Find where the given text appears and provide that cell's center as (x, y) coordinate. 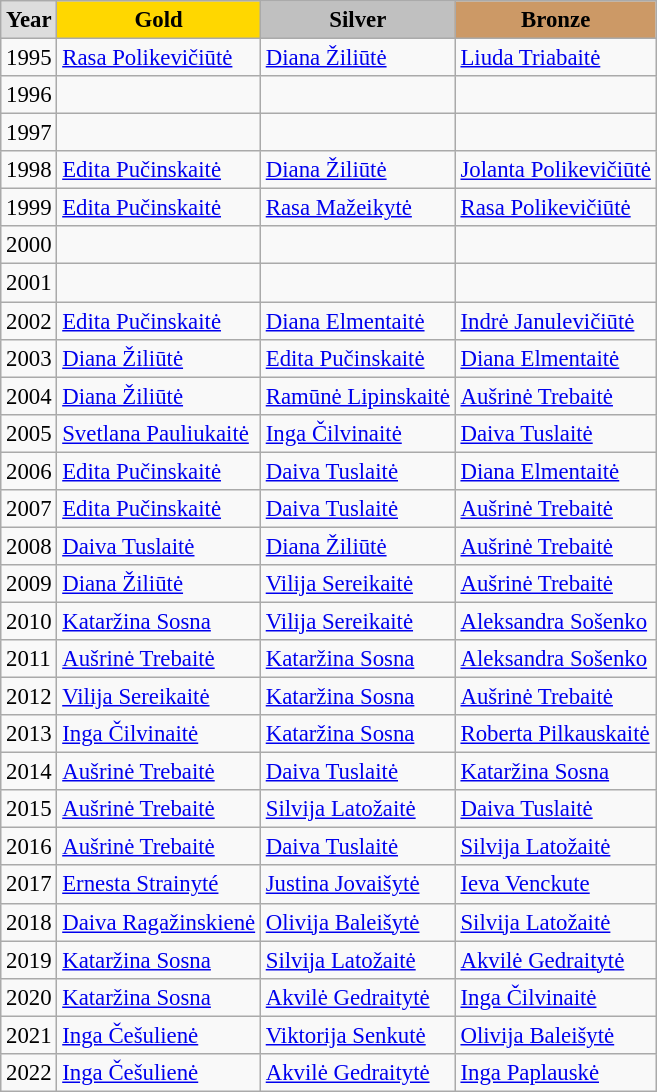
Rasa Mažeikytė (358, 208)
Liuda Triabaitė (556, 58)
2009 (29, 584)
1995 (29, 58)
2000 (29, 245)
Silver (358, 20)
Year (29, 20)
2002 (29, 321)
Gold (159, 20)
1997 (29, 133)
Ramūnė Lipinskaitė (358, 396)
2006 (29, 471)
Ernesta Strainyté (159, 885)
2022 (29, 1073)
Viktorija Senkutė (358, 1035)
Inga Paplauskė (556, 1073)
Daiva Ragažinskienė (159, 922)
Svetlana Pauliukaitė (159, 433)
2015 (29, 809)
2003 (29, 358)
2011 (29, 659)
2018 (29, 922)
2016 (29, 847)
2005 (29, 433)
2013 (29, 734)
2019 (29, 960)
Ieva Venckute (556, 885)
Bronze (556, 20)
2020 (29, 997)
Jolanta Polikevičiūtė (556, 170)
1999 (29, 208)
2001 (29, 283)
2014 (29, 772)
Justina Jovaišytė (358, 885)
2004 (29, 396)
Roberta Pilkauskaitė (556, 734)
2017 (29, 885)
2008 (29, 546)
1998 (29, 170)
1996 (29, 95)
2007 (29, 509)
2010 (29, 621)
2012 (29, 697)
2021 (29, 1035)
Indrė Janulevičiūtė (556, 321)
